Detect which cell encompasses the target text, then output its [X, Y] center coordinate. 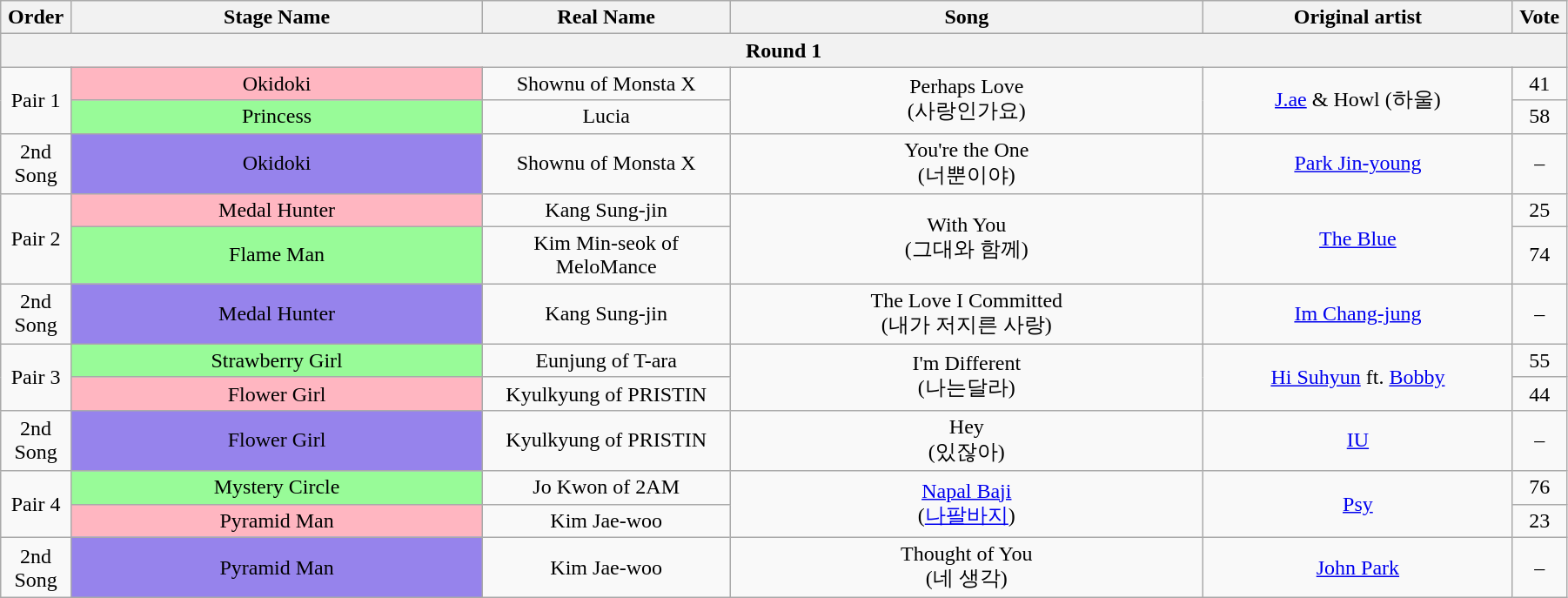
Jo Kwon of 2AM [606, 487]
Eunjung of T-ara [606, 360]
J.ae & Howl (하울) [1357, 100]
With You(그대와 함께) [967, 239]
23 [1540, 521]
Flame Man [277, 256]
44 [1540, 393]
Napal Baji(나팔바지) [967, 504]
Kim Min-seok of MeloMance [606, 256]
Mystery Circle [277, 487]
Hey (있잖아) [967, 440]
Princess [277, 117]
Park Jin-young [1357, 164]
55 [1540, 360]
Thought of You(네 생각) [967, 568]
Hi Suhyun ft. Bobby [1357, 377]
Pair 4 [37, 504]
Vote [1540, 17]
Order [37, 17]
You're the One(너뿐이야) [967, 164]
Pair 2 [37, 239]
The Love I Committed(내가 저지른 사랑) [967, 314]
Song [967, 17]
58 [1540, 117]
Round 1 [784, 50]
Perhaps Love(사랑인가요) [967, 100]
John Park [1357, 568]
The Blue [1357, 239]
Stage Name [277, 17]
Psy [1357, 504]
Pair 3 [37, 377]
Lucia [606, 117]
74 [1540, 256]
Real Name [606, 17]
IU [1357, 440]
76 [1540, 487]
Im Chang-jung [1357, 314]
41 [1540, 84]
I'm Different(나는달라) [967, 377]
Strawberry Girl [277, 360]
Original artist [1357, 17]
25 [1540, 211]
Pair 1 [37, 100]
